Determine the [X, Y] coordinate at the center of the cell enclosing the given text.  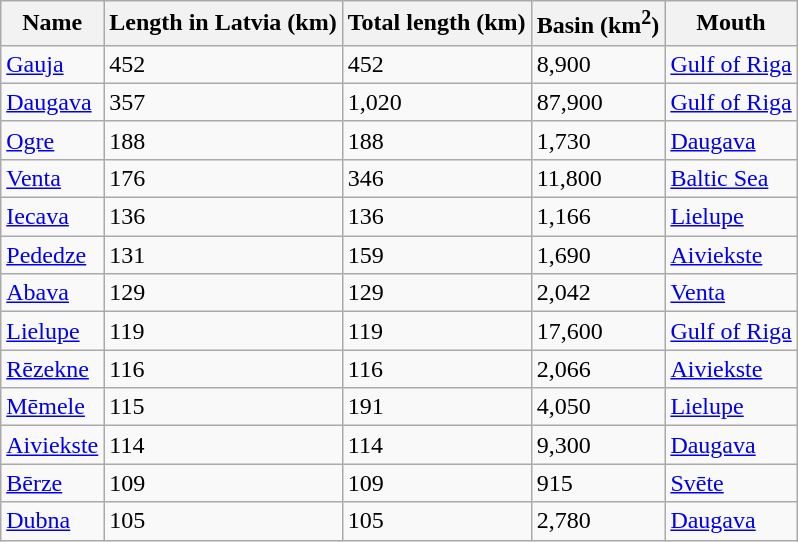
Svēte [731, 483]
Dubna [52, 521]
Name [52, 24]
Abava [52, 293]
11,800 [598, 178]
Ogre [52, 140]
Length in Latvia (km) [223, 24]
1,730 [598, 140]
1,690 [598, 255]
17,600 [598, 331]
87,900 [598, 102]
915 [598, 483]
191 [436, 407]
4,050 [598, 407]
Rēzekne [52, 369]
159 [436, 255]
115 [223, 407]
2,066 [598, 369]
357 [223, 102]
Bērze [52, 483]
8,900 [598, 64]
Pededze [52, 255]
Iecava [52, 217]
2,042 [598, 293]
1,020 [436, 102]
9,300 [598, 445]
1,166 [598, 217]
131 [223, 255]
Gauja [52, 64]
Basin (km2) [598, 24]
346 [436, 178]
Total length (km) [436, 24]
Mouth [731, 24]
2,780 [598, 521]
Mēmele [52, 407]
Baltic Sea [731, 178]
176 [223, 178]
